Determine the (X, Y) coordinate at the center of the cell enclosing the given text.  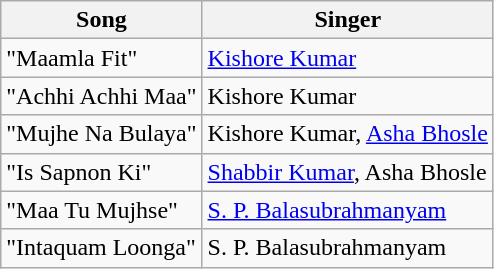
"Is Sapnon Ki" (102, 172)
"Maa Tu Mujhse" (102, 210)
Singer (348, 20)
Shabbir Kumar, Asha Bhosle (348, 172)
Song (102, 20)
"Mujhe Na Bulaya" (102, 134)
"Maamla Fit" (102, 58)
"Intaquam Loonga" (102, 248)
Kishore Kumar, Asha Bhosle (348, 134)
"Achhi Achhi Maa" (102, 96)
